Locate the cell with the specified text and output its (X, Y) center coordinate. 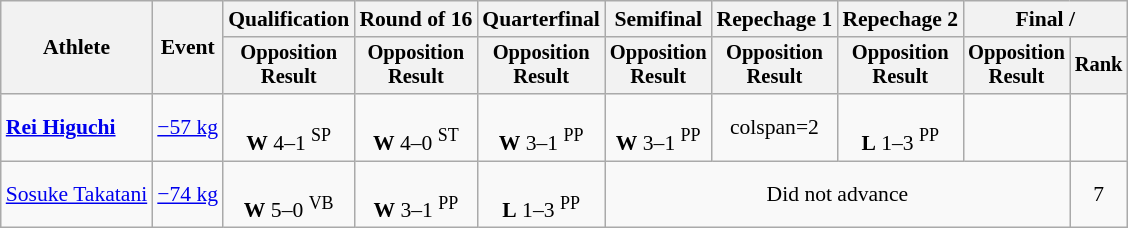
W 4–1 SP (288, 128)
W 4–0 ST (416, 128)
Qualification (288, 19)
Repechage 2 (900, 19)
Rei Higuchi (77, 128)
Event (188, 48)
colspan=2 (775, 128)
W 5–0 VB (288, 194)
Rank (1099, 66)
Semifinal (658, 19)
−74 kg (188, 194)
Final / (1045, 19)
Sosuke Takatani (77, 194)
−57 kg (188, 128)
Did not advance (838, 194)
Athlete (77, 48)
Repechage 1 (775, 19)
7 (1099, 194)
Quarterfinal (541, 19)
Round of 16 (416, 19)
